Return the (X, Y) coordinate for the center point of the cell that contains the specified text.  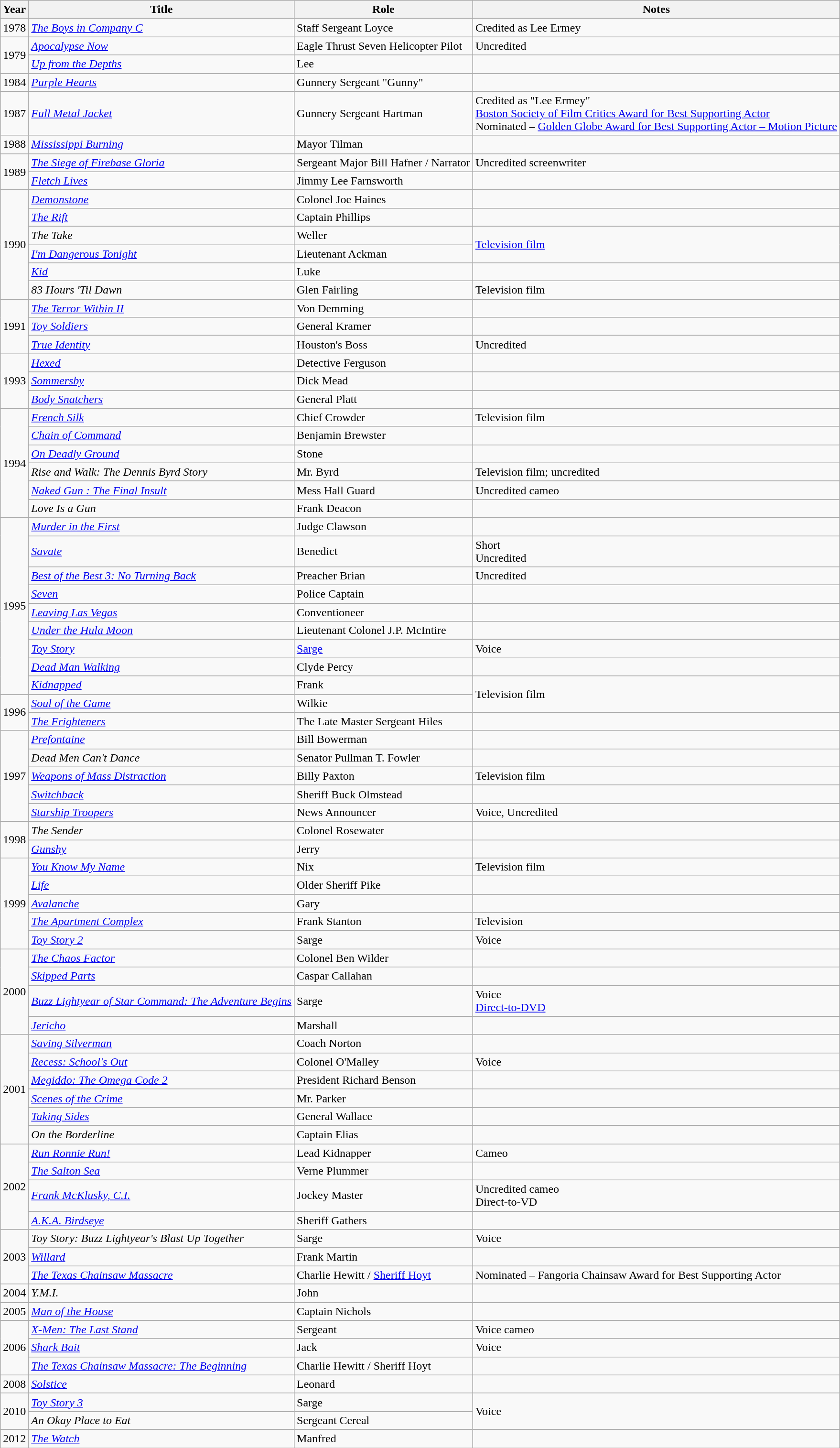
Sommersby (162, 381)
Benedict (384, 551)
Recess: School's Out (162, 1062)
Lieutenant Ackman (384, 254)
The Terror Within II (162, 308)
Avalanche (162, 904)
Seven (162, 594)
Credited as Lee Ermey (656, 28)
Gunnery Sergeant Hartman (384, 113)
Man of the House (162, 1311)
Frank (384, 685)
Manfred (384, 1438)
Gunshy (162, 849)
2008 (14, 1384)
Demonstone (162, 199)
Detective Ferguson (384, 363)
Dick Mead (384, 381)
Television film; uncredited (656, 472)
Naked Gun : The Final Insult (162, 490)
Frank Martin (384, 1257)
1996 (14, 712)
Mr. Byrd (384, 472)
Uncredited screenwriter (656, 163)
1993 (14, 381)
Megiddo: The Omega Code 2 (162, 1080)
Eagle Thrust Seven Helicopter Pilot (384, 46)
The Texas Chainsaw Massacre: The Beginning (162, 1366)
Sheriff Gathers (384, 1220)
Nix (384, 867)
Life (162, 885)
Nominated – Fangoria Chainsaw Award for Best Supporting Actor (656, 1275)
President Richard Benson (384, 1080)
Frank Stanton (384, 922)
Captain Elias (384, 1134)
Willard (162, 1257)
Mayor Tilman (384, 144)
Kid (162, 272)
1988 (14, 144)
Sergeant Cereal (384, 1420)
Lee (384, 64)
Cameo (656, 1153)
Mr. Parker (384, 1098)
Colonel O'Malley (384, 1062)
Best of the Best 3: No Turning Back (162, 576)
The Rift (162, 217)
Fletch Lives (162, 181)
Clyde Percy (384, 667)
2005 (14, 1311)
The Late Master Sergeant Hiles (384, 721)
Jack (384, 1348)
1999 (14, 904)
A.K.A. Birdseye (162, 1220)
83 Hours 'Til Dawn (162, 290)
Toy Story: Buzz Lightyear's Blast Up Together (162, 1239)
Soul of the Game (162, 703)
Leaving Las Vegas (162, 612)
Staff Sergeant Loyce (384, 28)
Hexed (162, 363)
Billy Paxton (384, 776)
Taking Sides (162, 1116)
Frank McKlusky, C.I. (162, 1196)
Colonel Joe Haines (384, 199)
Older Sheriff Pike (384, 885)
1994 (14, 463)
2006 (14, 1348)
Captain Phillips (384, 217)
Lead Kidnapper (384, 1153)
Under the Hula Moon (162, 631)
General Wallace (384, 1116)
Mississippi Burning (162, 144)
The Sender (162, 830)
Buzz Lightyear of Star Command: The Adventure Begins (162, 1001)
Run Ronnie Run! (162, 1153)
Conventioneer (384, 612)
I'm Dangerous Tonight (162, 254)
Uncredited cameoDirect-to-VD (656, 1196)
Coach Norton (384, 1044)
Year (14, 10)
Benjamin Brewster (384, 435)
1979 (14, 55)
Dead Man Walking (162, 667)
Dead Men Can't Dance (162, 758)
Luke (384, 272)
Voice cameo (656, 1329)
1998 (14, 839)
Gunnery Sergeant "Gunny" (384, 82)
Lieutenant Colonel J.P. McIntire (384, 631)
X-Men: The Last Stand (162, 1329)
Voice, Uncredited (656, 812)
Senator Pullman T. Fowler (384, 758)
Full Metal Jacket (162, 113)
Police Captain (384, 594)
You Know My Name (162, 867)
2012 (14, 1438)
Stone (384, 454)
Toy Story (162, 649)
VoiceDirect-to-DVD (656, 1001)
Weapons of Mass Distraction (162, 776)
1989 (14, 172)
Television (656, 922)
An Okay Place to Eat (162, 1420)
Love Is a Gun (162, 508)
Chain of Command (162, 435)
Kidnapped (162, 685)
The Chaos Factor (162, 958)
Jockey Master (384, 1196)
Shark Bait (162, 1348)
Mess Hall Guard (384, 490)
The Siege of Firebase Gloria (162, 163)
1990 (14, 244)
1987 (14, 113)
Preacher Brian (384, 576)
On the Borderline (162, 1134)
Marshall (384, 1025)
1997 (14, 776)
Savate (162, 551)
General Platt (384, 399)
Purple Hearts (162, 82)
Solstice (162, 1384)
General Kramer (384, 327)
Apocalypse Now (162, 46)
French Silk (162, 417)
Scenes of the Crime (162, 1098)
1991 (14, 327)
Leonard (384, 1384)
Skipped Parts (162, 976)
Verne Plummer (384, 1171)
The Salton Sea (162, 1171)
Y.M.I. (162, 1293)
Sergeant Major Bill Hafner / Narrator (384, 163)
Toy Story 3 (162, 1402)
Up from the Depths (162, 64)
Switchback (162, 794)
Chief Crowder (384, 417)
The Frighteners (162, 721)
Title (162, 10)
Toy Story 2 (162, 940)
The Watch (162, 1438)
2001 (14, 1089)
Prefontaine (162, 740)
2004 (14, 1293)
John (384, 1293)
1978 (14, 28)
Starship Troopers (162, 812)
Jerry (384, 849)
Bill Bowerman (384, 740)
Colonel Ben Wilder (384, 958)
Rise and Walk: The Dennis Byrd Story (162, 472)
Frank Deacon (384, 508)
News Announcer (384, 812)
Saving Silverman (162, 1044)
Captain Nichols (384, 1311)
2003 (14, 1257)
Sheriff Buck Olmstead (384, 794)
The Texas Chainsaw Massacre (162, 1275)
Judge Clawson (384, 526)
Sergeant (384, 1329)
Murder in the First (162, 526)
Weller (384, 235)
Body Snatchers (162, 399)
Von Demming (384, 308)
Jericho (162, 1025)
True Identity (162, 345)
2000 (14, 991)
Wilkie (384, 703)
Houston's Boss (384, 345)
2010 (14, 1411)
Colonel Rosewater (384, 830)
Uncredited cameo (656, 490)
The Take (162, 235)
Toy Soldiers (162, 327)
Jimmy Lee Farnsworth (384, 181)
On Deadly Ground (162, 454)
Gary (384, 904)
The Apartment Complex (162, 922)
ShortUncredited (656, 551)
Caspar Callahan (384, 976)
Role (384, 10)
2002 (14, 1187)
Notes (656, 10)
The Boys in Company C (162, 28)
Glen Fairling (384, 290)
1995 (14, 606)
1984 (14, 82)
